Locate the cell with the specified text and output its (x, y) center coordinate. 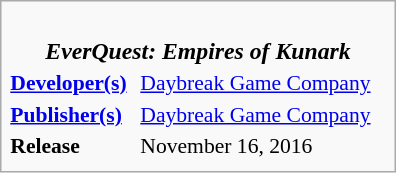
Publisher(s) (72, 114)
Release (72, 146)
Developer(s) (72, 83)
EverQuest: Empires of Kunark (198, 38)
November 16, 2016 (263, 146)
